Determine the [X, Y] coordinate at the center of the cell enclosing the given text.  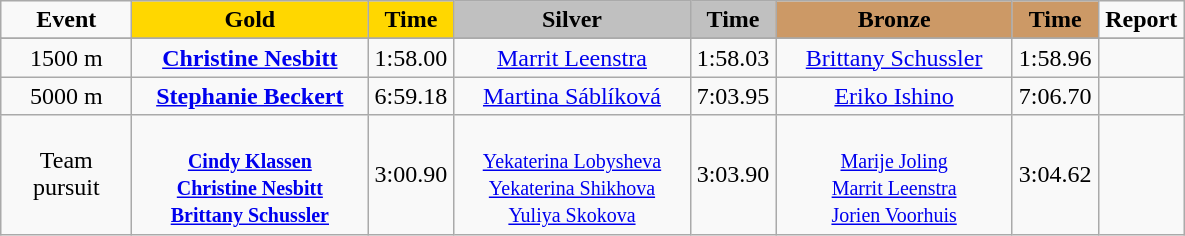
5000 m [66, 96]
Cindy KlassenChristine NesbittBrittany Schussler [250, 174]
Martina Sáblíková [572, 96]
Event [66, 20]
Marije JolingMarrit LeenstraJorien Voorhuis [894, 174]
Bronze [894, 20]
6:59.18 [411, 96]
1:58.03 [733, 58]
Silver [572, 20]
Eriko Ishino [894, 96]
7:03.95 [733, 96]
Yekaterina LobyshevaYekaterina ShikhovaYuliya Skokova [572, 174]
Gold [250, 20]
Stephanie Beckert [250, 96]
Report [1141, 20]
1500 m [66, 58]
1:58.00 [411, 58]
3:04.62 [1055, 174]
7:06.70 [1055, 96]
Marrit Leenstra [572, 58]
Team pursuit [66, 174]
Christine Nesbitt [250, 58]
3:00.90 [411, 174]
Brittany Schussler [894, 58]
3:03.90 [733, 174]
1:58.96 [1055, 58]
